Determine the (x, y) coordinate at the center of the cell enclosing the given text.  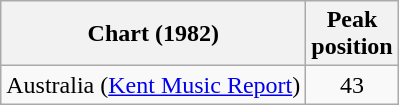
Australia (Kent Music Report) (154, 85)
Peakposition (352, 34)
Chart (1982) (154, 34)
43 (352, 85)
